Return the [X, Y] coordinate for the center point of the cell that contains the specified text.  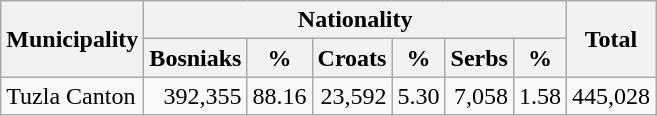
Total [612, 39]
Municipality [72, 39]
1.58 [540, 96]
445,028 [612, 96]
7,058 [479, 96]
392,355 [196, 96]
88.16 [280, 96]
Nationality [356, 20]
5.30 [418, 96]
Serbs [479, 58]
Croats [352, 58]
Tuzla Canton [72, 96]
23,592 [352, 96]
Bosniaks [196, 58]
